Pinpoint the cell where the given text exists, returning its [X, Y] midpoint coordinate. 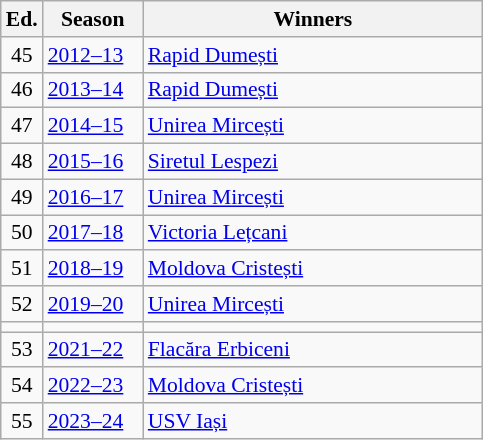
2017–18 [93, 233]
Victoria Lețcani [313, 233]
2013–14 [93, 90]
2014–15 [93, 126]
49 [22, 197]
Winners [313, 19]
2022–23 [93, 386]
2018–19 [93, 269]
52 [22, 304]
2012–13 [93, 55]
54 [22, 386]
45 [22, 55]
Season [93, 19]
51 [22, 269]
50 [22, 233]
2016–17 [93, 197]
USV Iași [313, 421]
2019–20 [93, 304]
2015–16 [93, 162]
Siretul Lespezi [313, 162]
55 [22, 421]
2023–24 [93, 421]
2021–22 [93, 350]
Ed. [22, 19]
53 [22, 350]
48 [22, 162]
46 [22, 90]
47 [22, 126]
Flacăra Erbiceni [313, 350]
